Search for the cell housing the specified text and yield its [x, y] center coordinate. 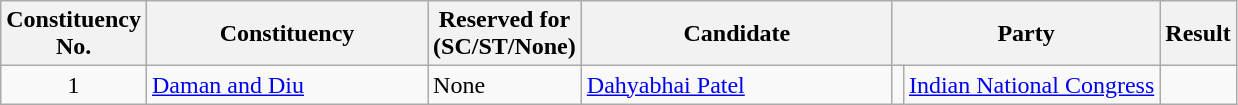
1 [74, 85]
Constituency [286, 34]
Candidate [736, 34]
Result [1198, 34]
Indian National Congress [1031, 85]
Party [1026, 34]
Reserved for(SC/ST/None) [505, 34]
Dahyabhai Patel [736, 85]
Constituency No. [74, 34]
Daman and Diu [286, 85]
None [505, 85]
